Extract the (x, y) coordinate from the center of the cell holding the provided text.  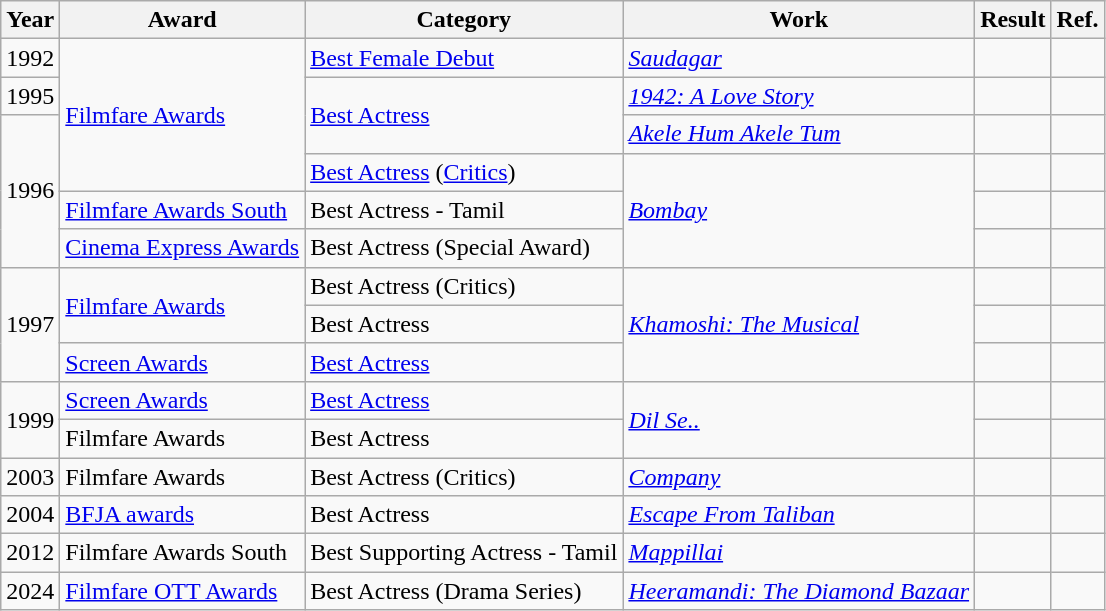
Dil Se.. (799, 419)
Company (799, 477)
1992 (30, 58)
2012 (30, 553)
Award (182, 20)
Ref. (1078, 20)
Heeramandi: The Diamond Bazaar (799, 591)
Category (464, 20)
2024 (30, 591)
1999 (30, 419)
Khamoshi: The Musical (799, 324)
Mappillai (799, 553)
Best Supporting Actress - Tamil (464, 553)
Best Actress - Tamil (464, 210)
1995 (30, 96)
Best Actress (Special Award) (464, 248)
Filmfare OTT Awards (182, 591)
1942: A Love Story (799, 96)
Result (1013, 20)
Best Female Debut (464, 58)
1996 (30, 191)
Akele Hum Akele Tum (799, 134)
Work (799, 20)
Escape From Taliban (799, 515)
Cinema Express Awards (182, 248)
Best Actress (Drama Series) (464, 591)
BFJA awards (182, 515)
Bombay (799, 210)
Year (30, 20)
1997 (30, 324)
Saudagar (799, 58)
2003 (30, 477)
2004 (30, 515)
